Extract the [x, y] coordinate from the center of the cell holding the provided text.  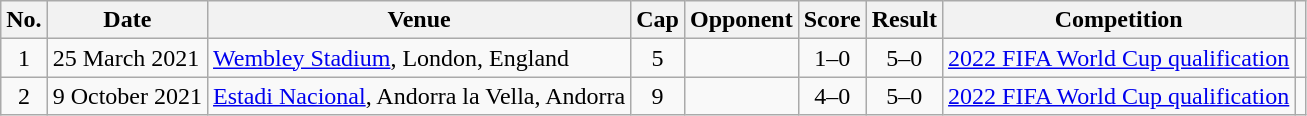
Venue [420, 20]
Opponent [741, 20]
1 [24, 58]
5 [658, 58]
9 October 2021 [127, 96]
1–0 [832, 58]
Score [832, 20]
2 [24, 96]
No. [24, 20]
Result [904, 20]
Cap [658, 20]
Date [127, 20]
4–0 [832, 96]
Estadi Nacional, Andorra la Vella, Andorra [420, 96]
Competition [1119, 20]
25 March 2021 [127, 58]
9 [658, 96]
Wembley Stadium, London, England [420, 58]
